Provide the [X, Y] coordinate of the cell's center where the given text is located.  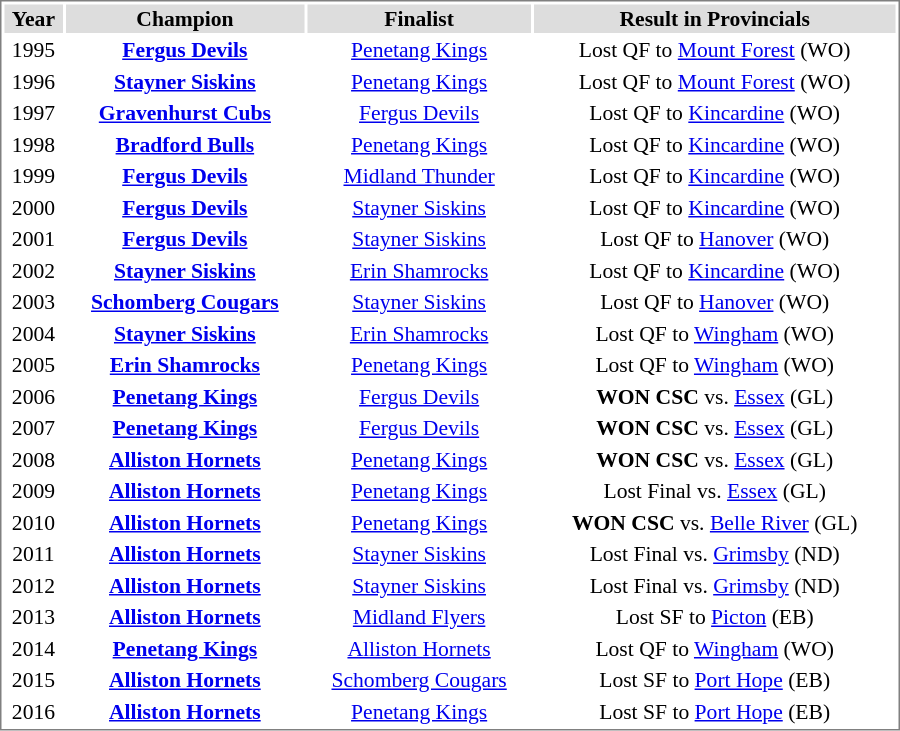
1997 [33, 113]
Lost Final vs. Essex (GL) [715, 491]
2006 [33, 396]
Finalist [418, 18]
2014 [33, 648]
Midland Flyers [418, 617]
WON CSC vs. Belle River (GL) [715, 522]
2008 [33, 460]
Year [33, 18]
Champion [184, 18]
2015 [33, 680]
2009 [33, 491]
2000 [33, 208]
Result in Provincials [715, 18]
2012 [33, 586]
Bradford Bulls [184, 144]
Lost SF to Picton (EB) [715, 617]
2005 [33, 365]
1996 [33, 82]
2016 [33, 712]
1999 [33, 176]
Gravenhurst Cubs [184, 113]
2011 [33, 554]
1995 [33, 50]
2013 [33, 617]
1998 [33, 144]
Midland Thunder [418, 176]
2004 [33, 334]
2010 [33, 522]
2007 [33, 428]
2002 [33, 270]
2003 [33, 302]
2001 [33, 239]
